Provide the [X, Y] coordinate of the cell's center where the given text is located.  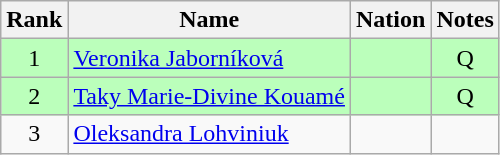
1 [34, 58]
Name [210, 20]
Taky Marie-Divine Kouamé [210, 96]
Oleksandra Lohviniuk [210, 134]
3 [34, 134]
2 [34, 96]
Rank [34, 20]
Notes [465, 20]
Nation [390, 20]
Veronika Jaborníková [210, 58]
